Detect which cell encompasses the target text, then output its [x, y] center coordinate. 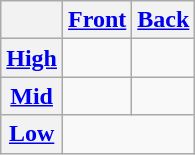
Front [98, 20]
Mid [32, 96]
Back [164, 20]
Low [32, 134]
High [32, 58]
